Capture the cell that displays the provided text and extract its (X, Y) central coordinate. 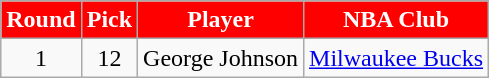
1 (41, 58)
Player (221, 20)
George Johnson (221, 58)
Milwaukee Bucks (396, 58)
12 (109, 58)
Pick (109, 20)
NBA Club (396, 20)
Round (41, 20)
